Pinpoint the cell where the given text exists, returning its [X, Y] midpoint coordinate. 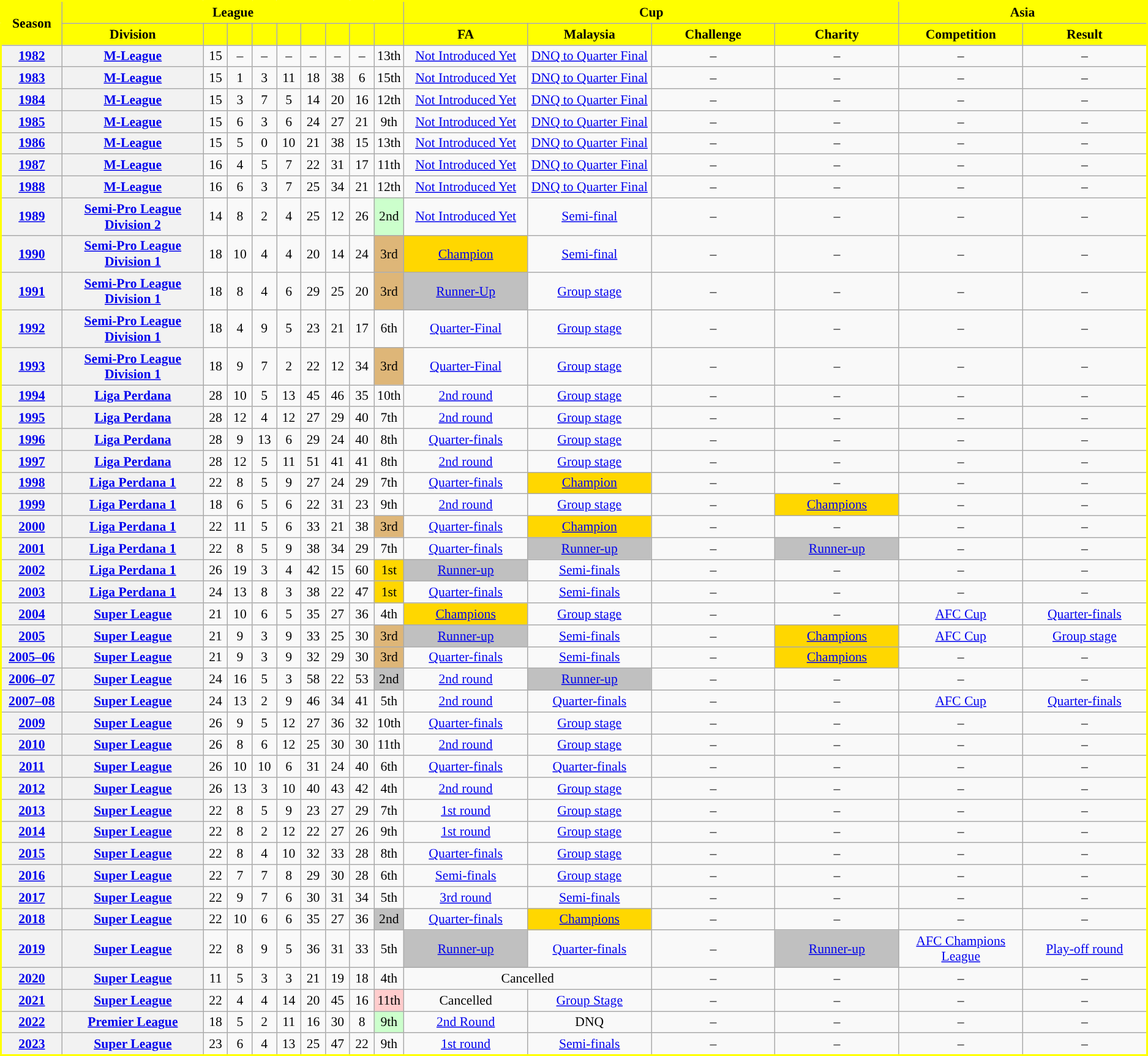
1987 [32, 165]
2014 [32, 832]
1991 [32, 291]
2001 [32, 549]
1993 [32, 366]
Play-off round [1085, 949]
2012 [32, 788]
2002 [32, 571]
1994 [32, 396]
DNQ [590, 1022]
Challenge [713, 34]
2005–06 [32, 657]
2015 [32, 854]
Season [32, 23]
2011 [32, 767]
2020 [32, 979]
3rd round [466, 897]
2013 [32, 811]
1998 [32, 483]
15th [389, 78]
Group Stage [590, 1000]
Asia [1022, 12]
FA [466, 34]
2000 [32, 527]
2018 [32, 919]
1984 [32, 100]
1990 [32, 253]
Cup [651, 12]
1995 [32, 418]
2003 [32, 593]
2009 [32, 723]
2005 [32, 636]
0 [264, 143]
Premier League [133, 1022]
60 [362, 571]
2016 [32, 876]
1985 [32, 122]
League [233, 12]
Competition [961, 34]
Malaysia [590, 34]
2017 [32, 897]
2006–07 [32, 680]
2007–08 [32, 702]
1982 [32, 56]
Division [133, 34]
2021 [32, 1000]
1 [240, 78]
Runner-Up [466, 291]
Result [1085, 34]
Semi-Pro League Division 2 [133, 217]
AFC Champions League [961, 949]
1992 [32, 329]
2004 [32, 614]
2nd Round [466, 1022]
1996 [32, 440]
43 [337, 788]
2022 [32, 1022]
1983 [32, 78]
2010 [32, 745]
53 [362, 680]
1988 [32, 187]
1997 [32, 462]
2023 [32, 1044]
Charity [837, 34]
1986 [32, 143]
1989 [32, 217]
2019 [32, 949]
58 [313, 680]
51 [313, 462]
1999 [32, 505]
